Detect which cell encompasses the target text, then output its (X, Y) center coordinate. 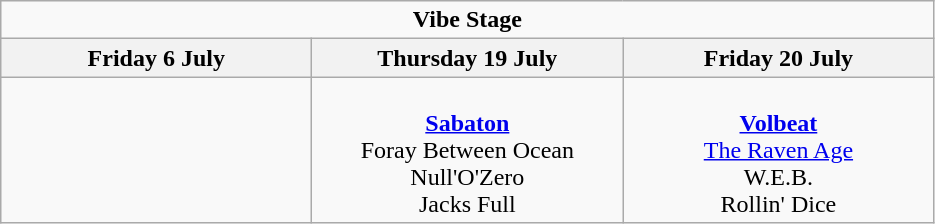
Volbeat The Raven Age W.E.B. Rollin' Dice (778, 150)
Sabaton Foray Between Ocean Null'O'Zero Jacks Full (468, 150)
Friday 6 July (156, 58)
Thursday 19 July (468, 58)
Friday 20 July (778, 58)
Vibe Stage (468, 20)
